Return [x, y] of the center of cell containing provided text 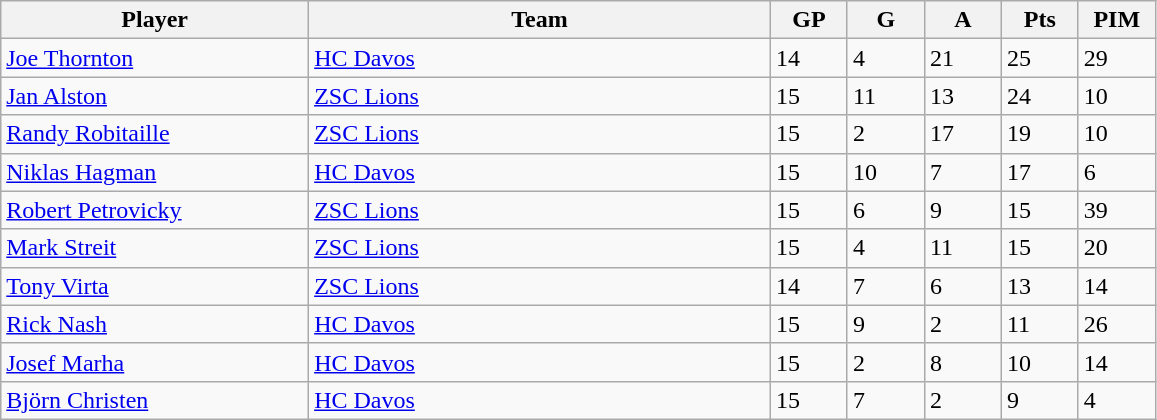
G [886, 20]
21 [962, 58]
Jan Alston [155, 96]
20 [1116, 248]
Mark Streit [155, 248]
26 [1116, 324]
19 [1040, 134]
A [962, 20]
Randy Robitaille [155, 134]
Joe Thornton [155, 58]
24 [1040, 96]
Niklas Hagman [155, 172]
8 [962, 362]
Rick Nash [155, 324]
29 [1116, 58]
Björn Christen [155, 400]
Josef Marha [155, 362]
Team [540, 20]
PIM [1116, 20]
Player [155, 20]
Pts [1040, 20]
Robert Petrovicky [155, 210]
39 [1116, 210]
25 [1040, 58]
GP [808, 20]
Tony Virta [155, 286]
